Output the (X, Y) coordinate of the center of the cell containing the given text.  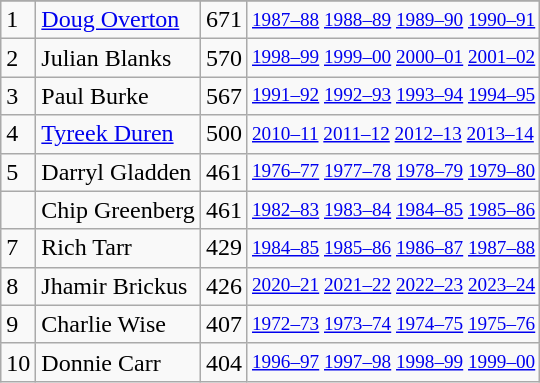
Julian Blanks (118, 58)
1972–73 1973–74 1974–75 1975–76 (393, 324)
3 (18, 96)
Doug Overton (118, 20)
1984–85 1985–86 1986–87 1987–88 (393, 248)
2010–11 2011–12 2012–13 2013–14 (393, 134)
Rich Tarr (118, 248)
1998–99 1999–00 2000–01 2001–02 (393, 58)
4 (18, 134)
429 (224, 248)
8 (18, 286)
Jhamir Brickus (118, 286)
Darryl Gladden (118, 172)
1 (18, 20)
567 (224, 96)
1996–97 1997–98 1998–99 1999–00 (393, 362)
Donnie Carr (118, 362)
404 (224, 362)
570 (224, 58)
1976–77 1977–78 1978–79 1979–80 (393, 172)
Tyreek Duren (118, 134)
407 (224, 324)
Charlie Wise (118, 324)
9 (18, 324)
Chip Greenberg (118, 210)
5 (18, 172)
10 (18, 362)
1982–83 1983–84 1984–85 1985–86 (393, 210)
500 (224, 134)
426 (224, 286)
1987–88 1988–89 1989–90 1990–91 (393, 20)
2020–21 2021–22 2022–23 2023–24 (393, 286)
7 (18, 248)
671 (224, 20)
1991–92 1992–93 1993–94 1994–95 (393, 96)
Paul Burke (118, 96)
2 (18, 58)
